Detect which cell encompasses the target text, then output its (X, Y) center coordinate. 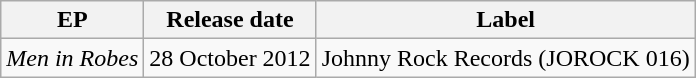
Men in Robes (72, 58)
EP (72, 20)
Johnny Rock Records (JOROCK 016) (506, 58)
Release date (230, 20)
28 October 2012 (230, 58)
Label (506, 20)
